Extract the (x, y) coordinate from the center of the cell holding the provided text.  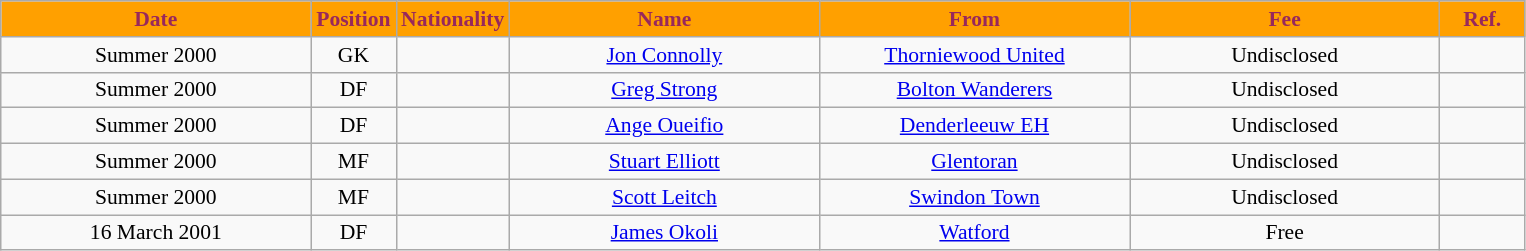
Date (156, 19)
Thorniewood United (974, 55)
Greg Strong (664, 90)
From (974, 19)
Watford (974, 233)
Free (1285, 233)
Fee (1285, 19)
Position (354, 19)
Bolton Wanderers (974, 90)
Denderleeuw EH (974, 126)
16 March 2001 (156, 233)
Name (664, 19)
Ange Oueifio (664, 126)
Scott Leitch (664, 197)
Stuart Elliott (664, 162)
Jon Connolly (664, 55)
Swindon Town (974, 197)
Glentoran (974, 162)
Nationality (452, 19)
GK (354, 55)
Ref. (1482, 19)
James Okoli (664, 233)
